Return (X, Y) of the center of cell containing provided text 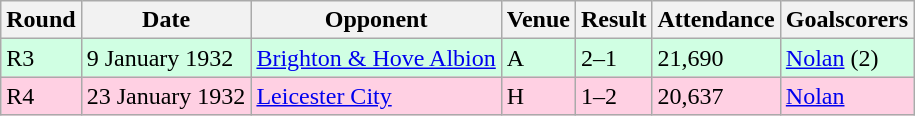
Brighton & Hove Albion (376, 58)
9 January 1932 (166, 58)
R3 (41, 58)
Round (41, 20)
20,637 (716, 96)
R4 (41, 96)
23 January 1932 (166, 96)
A (538, 58)
Goalscorers (846, 20)
Leicester City (376, 96)
H (538, 96)
Attendance (716, 20)
Nolan (846, 96)
Result (614, 20)
21,690 (716, 58)
2–1 (614, 58)
Opponent (376, 20)
1–2 (614, 96)
Nolan (2) (846, 58)
Date (166, 20)
Venue (538, 20)
